Scan for the cell matching the given text and deliver its [x, y] coordinate at center. 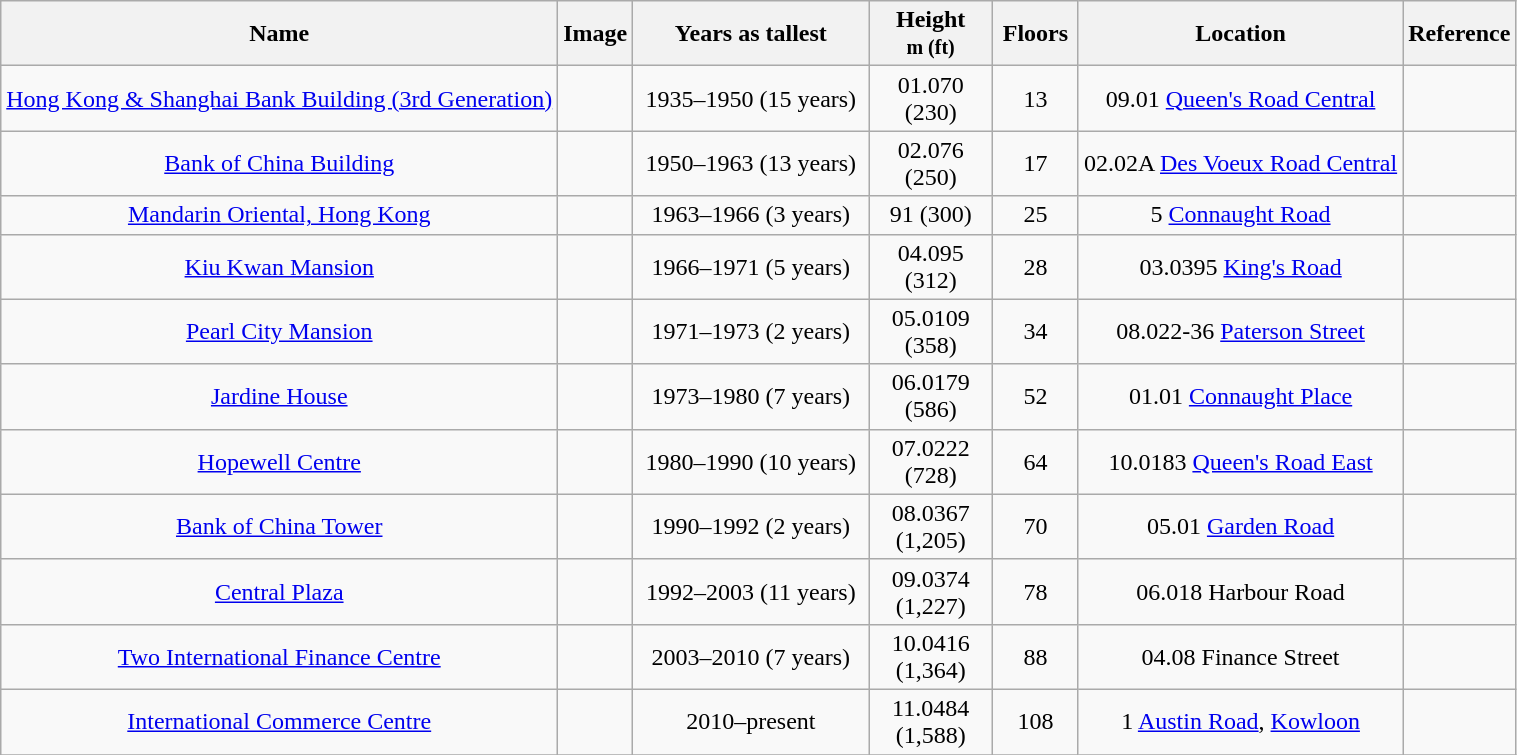
88 [1035, 656]
Jardine House [280, 396]
1963–1966 (3 years) [751, 215]
108 [1035, 722]
64 [1035, 462]
2010–present [751, 722]
11.0484 (1,588) [931, 722]
02.02A Des Voeux Road Central [1240, 164]
91 (300) [931, 215]
Pearl City Mansion [280, 332]
08.022-36 Paterson Street [1240, 332]
1950–1963 (13 years) [751, 164]
Mandarin Oriental, Hong Kong [280, 215]
01.01 Connaught Place [1240, 396]
03.0395 King's Road [1240, 266]
Bank of China Tower [280, 526]
09.0374 (1,227) [931, 592]
Hopewell Centre [280, 462]
25 [1035, 215]
Central Plaza [280, 592]
06.018 Harbour Road [1240, 592]
Years as tallest [751, 34]
05.01 Garden Road [1240, 526]
Two International Finance Centre [280, 656]
Location [1240, 34]
International Commerce Centre [280, 722]
52 [1035, 396]
1992–2003 (11 years) [751, 592]
10.0416 (1,364) [931, 656]
08.0367 (1,205) [931, 526]
1935–1950 (15 years) [751, 98]
1973–1980 (7 years) [751, 396]
13 [1035, 98]
Hong Kong & Shanghai Bank Building (3rd Generation) [280, 98]
2003–2010 (7 years) [751, 656]
Heightm (ft) [931, 34]
01.070 (230) [931, 98]
34 [1035, 332]
Image [596, 34]
Kiu Kwan Mansion [280, 266]
1980–1990 (10 years) [751, 462]
1 Austin Road, Kowloon [1240, 722]
10.0183 Queen's Road East [1240, 462]
Floors [1035, 34]
04.08 Finance Street [1240, 656]
05.0109 (358) [931, 332]
1990–1992 (2 years) [751, 526]
28 [1035, 266]
1966–1971 (5 years) [751, 266]
78 [1035, 592]
Name [280, 34]
5 Connaught Road [1240, 215]
09.01 Queen's Road Central [1240, 98]
70 [1035, 526]
Bank of China Building [280, 164]
02.076 (250) [931, 164]
07.0222 (728) [931, 462]
1971–1973 (2 years) [751, 332]
Reference [1460, 34]
04.095 (312) [931, 266]
06.0179 (586) [931, 396]
17 [1035, 164]
